Determine the (X, Y) coordinate at the center of the cell enclosing the given text.  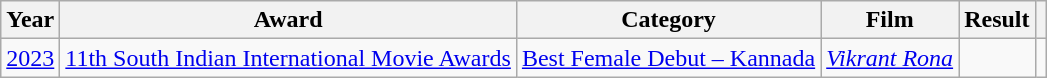
Vikrant Rona (890, 58)
11th South Indian International Movie Awards (288, 58)
Category (668, 20)
2023 (30, 58)
Best Female Debut – Kannada (668, 58)
Award (288, 20)
Result (997, 20)
Year (30, 20)
Film (890, 20)
